Find where the given text appears and provide that cell's center as (x, y) coordinate. 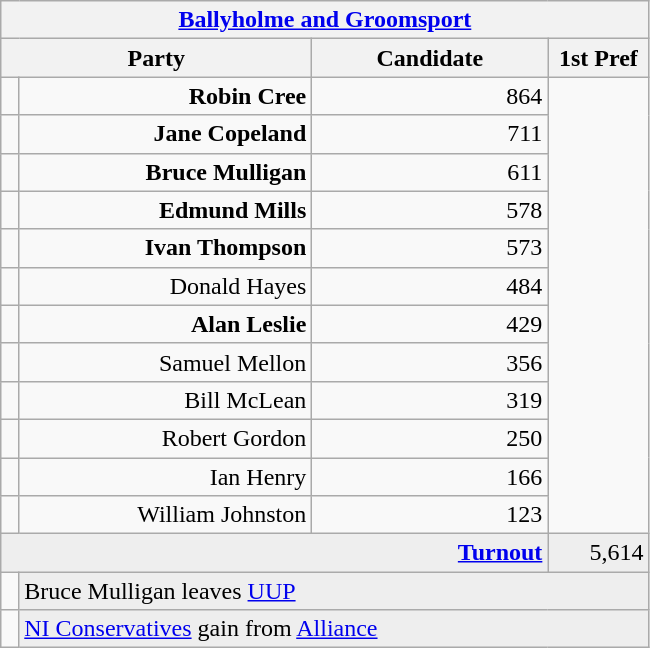
Robin Cree (166, 96)
Candidate (430, 58)
Ian Henry (166, 477)
1st Pref (598, 58)
611 (430, 172)
864 (430, 96)
Robert Gordon (166, 438)
319 (430, 400)
Bill McLean (166, 400)
356 (430, 362)
250 (430, 438)
Bruce Mulligan leaves UUP (334, 591)
711 (430, 134)
Party (156, 58)
Jane Copeland (166, 134)
Turnout (274, 553)
578 (430, 210)
166 (430, 477)
Ivan Thompson (166, 248)
NI Conservatives gain from Alliance (334, 629)
Edmund Mills (166, 210)
429 (430, 324)
Bruce Mulligan (166, 172)
William Johnston (166, 515)
Alan Leslie (166, 324)
Samuel Mellon (166, 362)
Ballyholme and Groomsport (325, 20)
Donald Hayes (166, 286)
484 (430, 286)
5,614 (598, 553)
573 (430, 248)
123 (430, 515)
